Search for the cell housing the specified text and yield its [x, y] center coordinate. 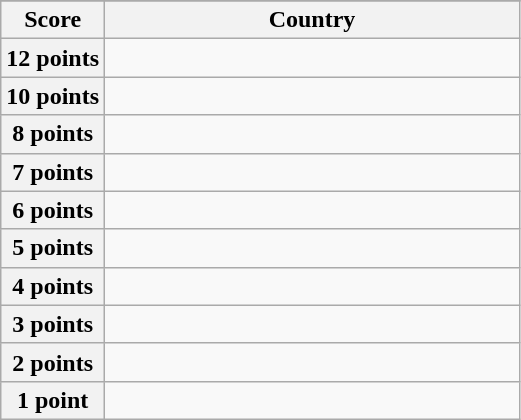
Country [312, 20]
5 points [53, 248]
8 points [53, 134]
7 points [53, 172]
Score [53, 20]
3 points [53, 324]
12 points [53, 58]
10 points [53, 96]
1 point [53, 400]
2 points [53, 362]
4 points [53, 286]
6 points [53, 210]
